Locate the cell with the specified text and output its [x, y] center coordinate. 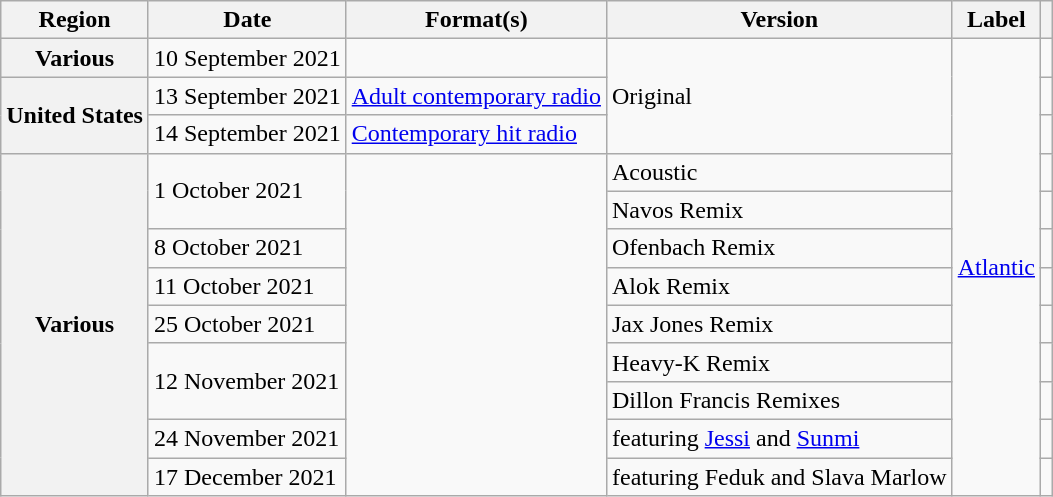
Version [779, 20]
featuring Jessi and Sunmi [779, 438]
Format(s) [476, 20]
17 December 2021 [247, 477]
Adult contemporary radio [476, 96]
United States [75, 115]
24 November 2021 [247, 438]
Navos Remix [779, 210]
Date [247, 20]
8 October 2021 [247, 248]
14 September 2021 [247, 134]
12 November 2021 [247, 381]
10 September 2021 [247, 58]
13 September 2021 [247, 96]
25 October 2021 [247, 324]
Jax Jones Remix [779, 324]
11 October 2021 [247, 286]
Contemporary hit radio [476, 134]
Ofenbach Remix [779, 248]
Atlantic [996, 268]
Acoustic [779, 172]
featuring Feduk and Slava Marlow [779, 477]
Alok Remix [779, 286]
1 October 2021 [247, 191]
Original [779, 96]
Heavy-K Remix [779, 362]
Dillon Francis Remixes [779, 400]
Region [75, 20]
Label [996, 20]
